Extract the (X, Y) coordinate from the center of the cell holding the provided text.  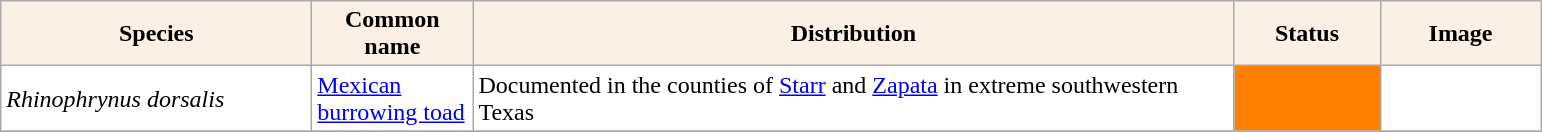
Common name (392, 34)
Status (1307, 34)
Distribution (854, 34)
Documented in the counties of Starr and Zapata in extreme southwestern Texas (854, 98)
Mexican burrowing toad (392, 98)
Rhinophrynus dorsalis (156, 98)
Species (156, 34)
Image (1460, 34)
